Pinpoint the cell where the given text exists, returning its [X, Y] midpoint coordinate. 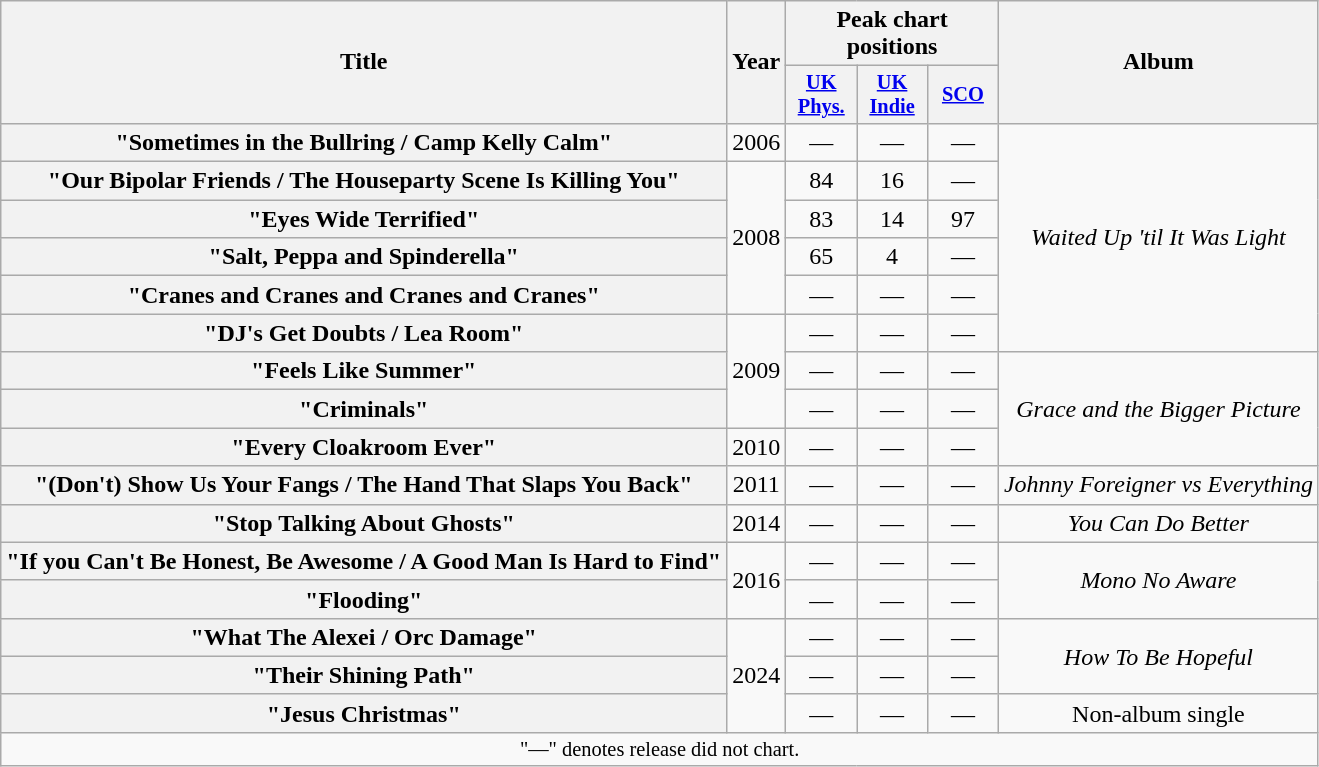
"Every Cloakroom Ever" [364, 447]
You Can Do Better [1158, 523]
2014 [756, 523]
14 [892, 219]
"Criminals" [364, 409]
Peak chart positions [892, 34]
"Sometimes in the Bullring / Camp Kelly Calm" [364, 142]
2024 [756, 675]
"DJ's Get Doubts / Lea Room" [364, 333]
How To Be Hopeful [1158, 656]
Mono No Aware [1158, 580]
83 [822, 219]
"Feels Like Summer" [364, 371]
Waited Up 'til It Was Light [1158, 237]
"—" denotes release did not chart. [660, 749]
65 [822, 257]
"(Don't) Show Us Your Fangs / The Hand That Slaps You Back" [364, 485]
Grace and the Bigger Picture [1158, 409]
SCO [962, 95]
UKIndie [892, 95]
2010 [756, 447]
Non-album single [1158, 713]
2006 [756, 142]
"Eyes Wide Terrified" [364, 219]
"Cranes and Cranes and Cranes and Cranes" [364, 295]
16 [892, 181]
97 [962, 219]
Title [364, 62]
"If you Can't Be Honest, Be Awesome / A Good Man Is Hard to Find" [364, 561]
"Flooding" [364, 599]
Album [1158, 62]
"What The Alexei / Orc Damage" [364, 637]
2008 [756, 238]
2009 [756, 371]
Year [756, 62]
"Our Bipolar Friends / The Houseparty Scene Is Killing You" [364, 181]
"Jesus Christmas" [364, 713]
84 [822, 181]
2011 [756, 485]
"Their Shining Path" [364, 675]
2016 [756, 580]
Johnny Foreigner vs Everything [1158, 485]
4 [892, 257]
UKPhys. [822, 95]
"Stop Talking About Ghosts" [364, 523]
"Salt, Peppa and Spinderella" [364, 257]
